Return [X, Y] of the center of cell containing provided text 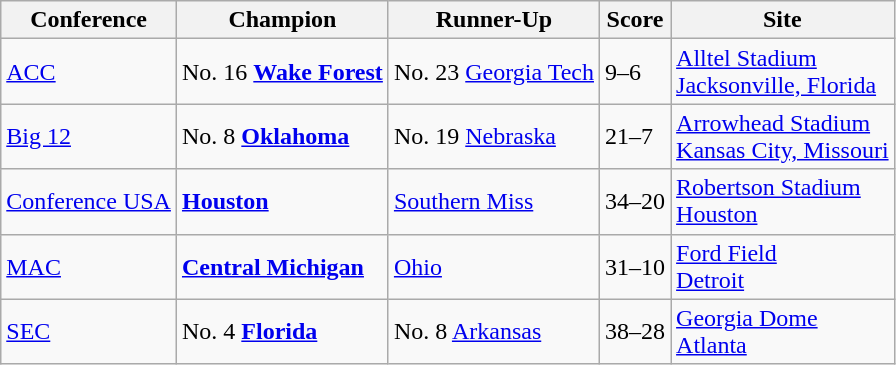
31–10 [636, 266]
Big 12 [89, 136]
Champion [282, 20]
Robertson StadiumHouston [783, 202]
MAC [89, 266]
Runner-Up [494, 20]
No. 8 Arkansas [494, 332]
SEC [89, 332]
38–28 [636, 332]
No. 16 Wake Forest [282, 72]
Ohio [494, 266]
ACC [89, 72]
34–20 [636, 202]
Site [783, 20]
Conference [89, 20]
Georgia DomeAtlanta [783, 332]
Alltel StadiumJacksonville, Florida [783, 72]
No. 4 Florida [282, 332]
Houston [282, 202]
Arrowhead StadiumKansas City, Missouri [783, 136]
No. 19 Nebraska [494, 136]
Conference USA [89, 202]
Ford FieldDetroit [783, 266]
No. 23 Georgia Tech [494, 72]
Southern Miss [494, 202]
No. 8 Oklahoma [282, 136]
Score [636, 20]
Central Michigan [282, 266]
9–6 [636, 72]
21–7 [636, 136]
